Scan for the cell matching the given text and deliver its (X, Y) coordinate at center. 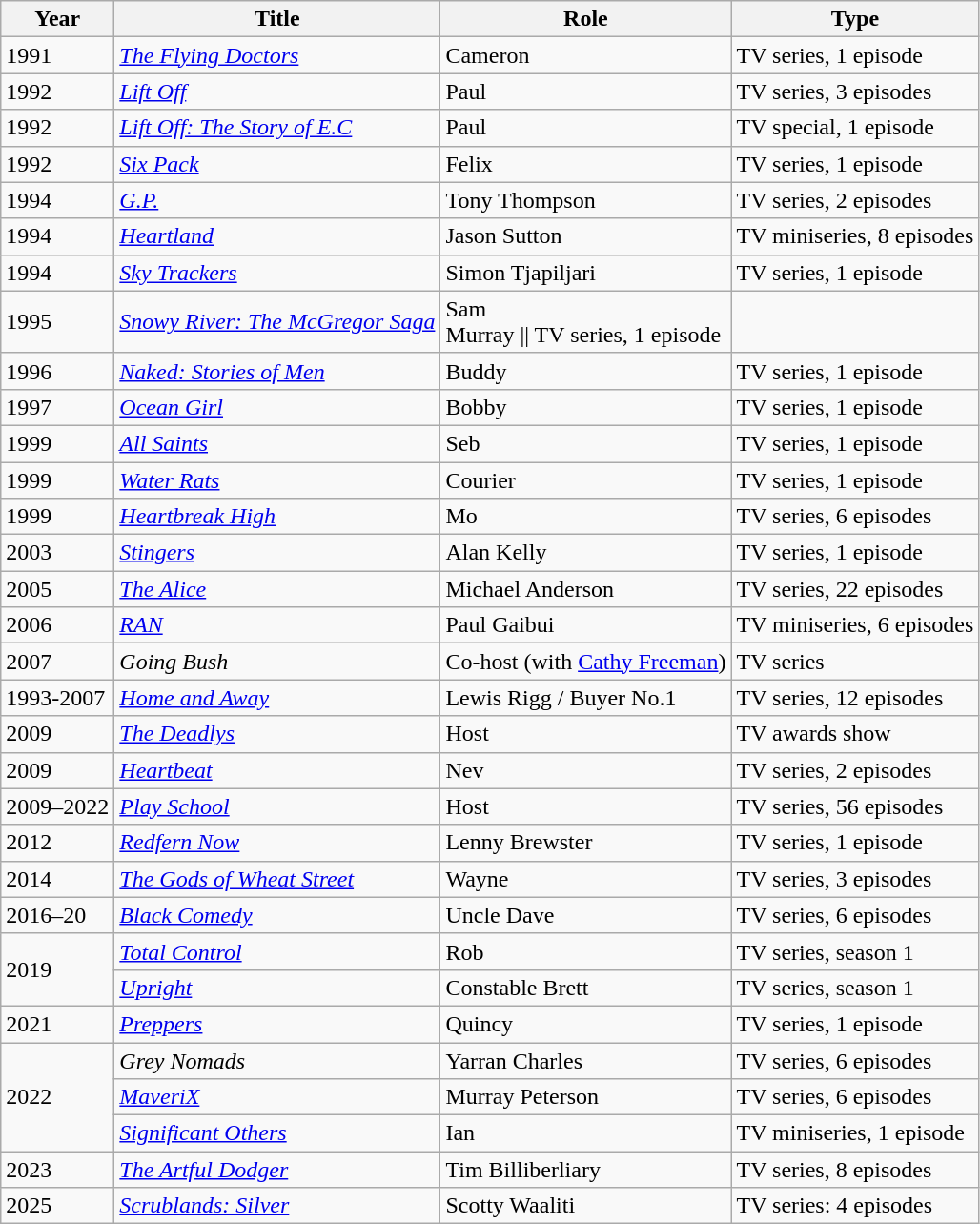
Grey Nomads (277, 1061)
TV miniseries, 8 episodes (855, 236)
2014 (57, 879)
Naked: Stories of Men (277, 371)
Paul Gaibui (585, 625)
Type (855, 19)
2003 (57, 553)
Seb (585, 443)
The Alice (277, 589)
The Deadlys (277, 734)
Mo (585, 517)
Quincy (585, 1024)
TV special, 1 episode (855, 128)
Lift Off: The Story of E.C (277, 128)
The Artful Dodger (277, 1170)
2022 (57, 1097)
The Gods of Wheat Street (277, 879)
Wayne (585, 879)
2009–2022 (57, 806)
Nev (585, 770)
The Flying Doctors (277, 55)
Year (57, 19)
Uncle Dave (585, 915)
Rob (585, 951)
Sky Trackers (277, 273)
TV series: 4 episodes (855, 1206)
TV series, 8 episodes (855, 1170)
Home and Away (277, 698)
Lenny Brewster (585, 843)
Tony Thompson (585, 200)
Ocean Girl (277, 407)
Heartbreak High (277, 517)
1993-2007 (57, 698)
Play School (277, 806)
TV series, 56 episodes (855, 806)
Water Rats (277, 479)
2012 (57, 843)
Six Pack (277, 164)
Courier (585, 479)
Simon Tjapiljari (585, 273)
G.P. (277, 200)
Bobby (585, 407)
1996 (57, 371)
Ian (585, 1133)
Cameron (585, 55)
TV series, 12 episodes (855, 698)
TV miniseries, 1 episode (855, 1133)
Significant Others (277, 1133)
Murray Peterson (585, 1097)
RAN (277, 625)
1991 (57, 55)
Lift Off (277, 92)
Jason Sutton (585, 236)
2007 (57, 662)
Alan Kelly (585, 553)
Scotty Waaliti (585, 1206)
Black Comedy (277, 915)
1995 (57, 322)
Heartbeat (277, 770)
2019 (57, 969)
2006 (57, 625)
2005 (57, 589)
Tim Billiberliary (585, 1170)
Constable Brett (585, 988)
SamMurray || TV series, 1 episode (585, 322)
TV series, 22 episodes (855, 589)
TV awards show (855, 734)
Lewis Rigg / Buyer No.1 (585, 698)
Upright (277, 988)
Snowy River: The McGregor Saga (277, 322)
MaveriX (277, 1097)
2016–20 (57, 915)
Scrublands: Silver (277, 1206)
All Saints (277, 443)
1997 (57, 407)
Yarran Charles (585, 1061)
Total Control (277, 951)
Felix (585, 164)
2021 (57, 1024)
Role (585, 19)
2025 (57, 1206)
Buddy (585, 371)
Redfern Now (277, 843)
Michael Anderson (585, 589)
Heartland (277, 236)
Going Bush (277, 662)
TV series (855, 662)
2023 (57, 1170)
Co-host (with Cathy Freeman) (585, 662)
Stingers (277, 553)
Title (277, 19)
TV miniseries, 6 episodes (855, 625)
Preppers (277, 1024)
